Capture the cell that displays the provided text and extract its (X, Y) central coordinate. 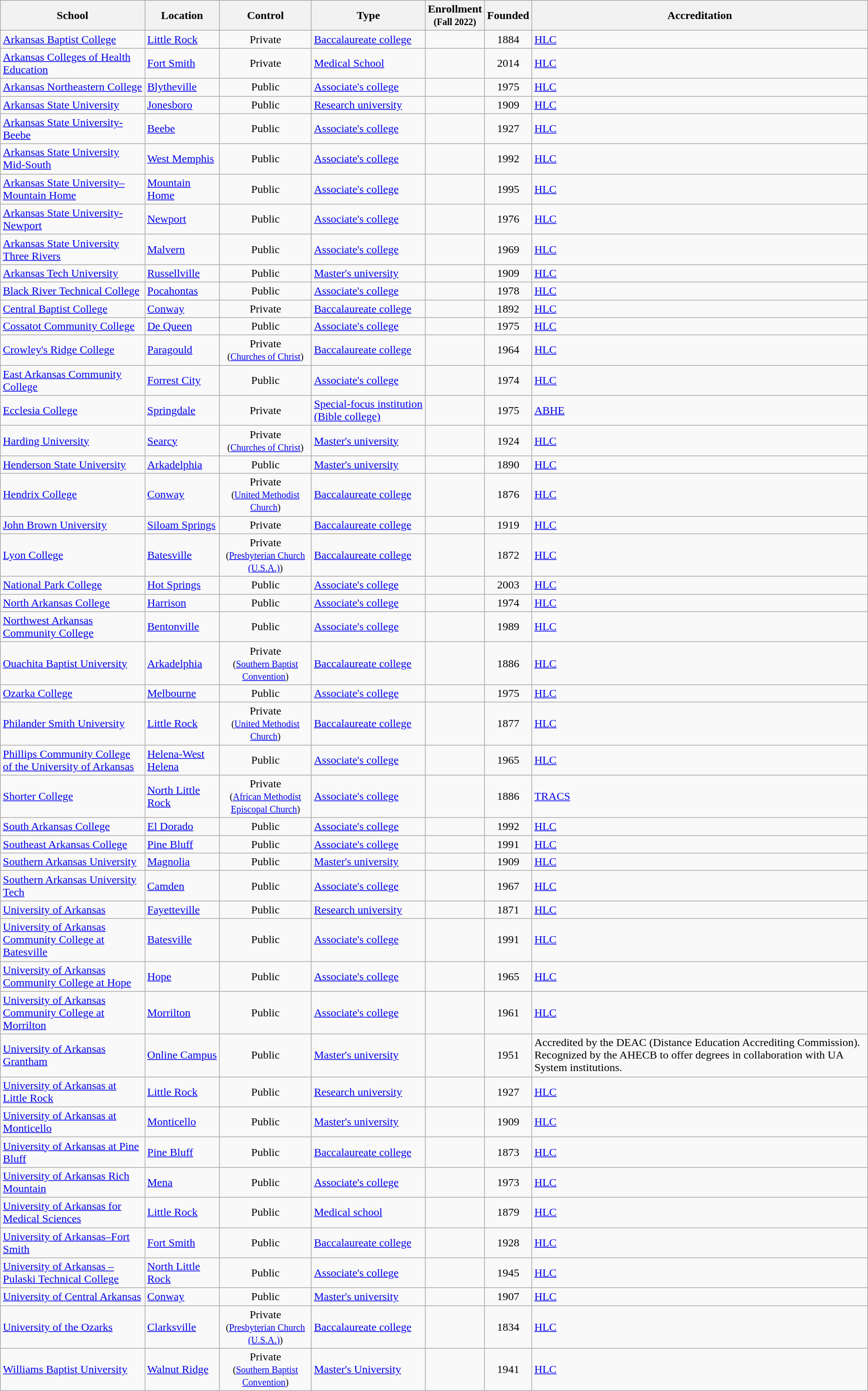
Harrison (182, 603)
1989 (508, 627)
Russellville (182, 273)
Pocahontas (182, 291)
University of Arkansas Community College at Batesville (72, 940)
1919 (508, 525)
Helena-West Helena (182, 759)
Arkansas Tech University (72, 273)
Southeast Arkansas College (72, 844)
Camden (182, 886)
Malvern (182, 249)
Crowley's Ridge College (72, 351)
1872 (508, 555)
Fayetteville (182, 910)
Online Campus (182, 1055)
1967 (508, 886)
Arkansas Northeastern College (72, 87)
Morrilton (182, 1013)
Bentonville (182, 627)
Lyon College (72, 555)
1834 (508, 1327)
1945 (508, 1273)
Henderson State University (72, 465)
Control (265, 16)
1928 (508, 1243)
West Memphis (182, 159)
University of Arkansas–Fort Smith (72, 1243)
1961 (508, 1013)
National Park College (72, 585)
1884 (508, 39)
University of Arkansas (72, 910)
John Brown University (72, 525)
University of Arkansas Grantham (72, 1055)
Cossatot Community College (72, 326)
Special-focus institution (Bible college) (368, 411)
Enrollment(Fall 2022) (455, 16)
1976 (508, 219)
Type (368, 16)
University of Arkansas Community College at Morrilton (72, 1013)
Phillips Community College of the University of Arkansas (72, 759)
Springdale (182, 411)
2003 (508, 585)
TRACS (700, 797)
El Dorado (182, 827)
University of Arkansas at Monticello (72, 1122)
Medical School (368, 63)
1969 (508, 249)
Monticello (182, 1122)
University of Arkansas – Pulaski Technical College (72, 1273)
1964 (508, 351)
De Queen (182, 326)
Williams Baptist University (72, 1370)
Northwest Arkansas Community College (72, 627)
ABHE (700, 411)
Ouachita Baptist University (72, 663)
Beebe (182, 129)
Hope (182, 976)
1876 (508, 495)
Searcy (182, 440)
Location (182, 16)
1978 (508, 291)
University of Central Arkansas (72, 1297)
University of Arkansas Rich Mountain (72, 1182)
Ozarka College (72, 693)
Melbourne (182, 693)
Accreditation (700, 16)
1890 (508, 465)
1892 (508, 308)
School (72, 16)
Arkansas Baptist College (72, 39)
Arkansas Colleges of Health Education (72, 63)
Arkansas State University Three Rivers (72, 249)
Founded (508, 16)
2014 (508, 63)
1951 (508, 1055)
1924 (508, 440)
Newport (182, 219)
Magnolia (182, 862)
1995 (508, 189)
North Arkansas College (72, 603)
Jonesboro (182, 105)
Black River Technical College (72, 291)
Central Baptist College (72, 308)
Paragould (182, 351)
University of Arkansas Community College at Hope (72, 976)
University of Arkansas for Medical Sciences (72, 1212)
University of Arkansas at Little Rock (72, 1091)
Blytheville (182, 87)
Shorter College (72, 797)
Hendrix College (72, 495)
Clarksville (182, 1327)
Forrest City (182, 380)
Mountain Home (182, 189)
Arkansas State University Mid-South (72, 159)
University of the Ozarks (72, 1327)
1973 (508, 1182)
Philander Smith University (72, 723)
Arkansas State University-Newport (72, 219)
1873 (508, 1152)
Ecclesia College (72, 411)
1907 (508, 1297)
Arkansas State University–Mountain Home (72, 189)
University of Arkansas at Pine Bluff (72, 1152)
Arkansas State University-Beebe (72, 129)
Medical school (368, 1212)
1877 (508, 723)
Private(African Methodist Episcopal Church) (265, 797)
Hot Springs (182, 585)
1941 (508, 1370)
Harding University (72, 440)
Mena (182, 1182)
Southern Arkansas University Tech (72, 886)
East Arkansas Community College (72, 380)
Master's University (368, 1370)
Walnut Ridge (182, 1370)
South Arkansas College (72, 827)
Arkansas State University (72, 105)
1879 (508, 1212)
1871 (508, 910)
Siloam Springs (182, 525)
Southern Arkansas University (72, 862)
